Output the [X, Y] coordinate of the center of the cell containing the given text.  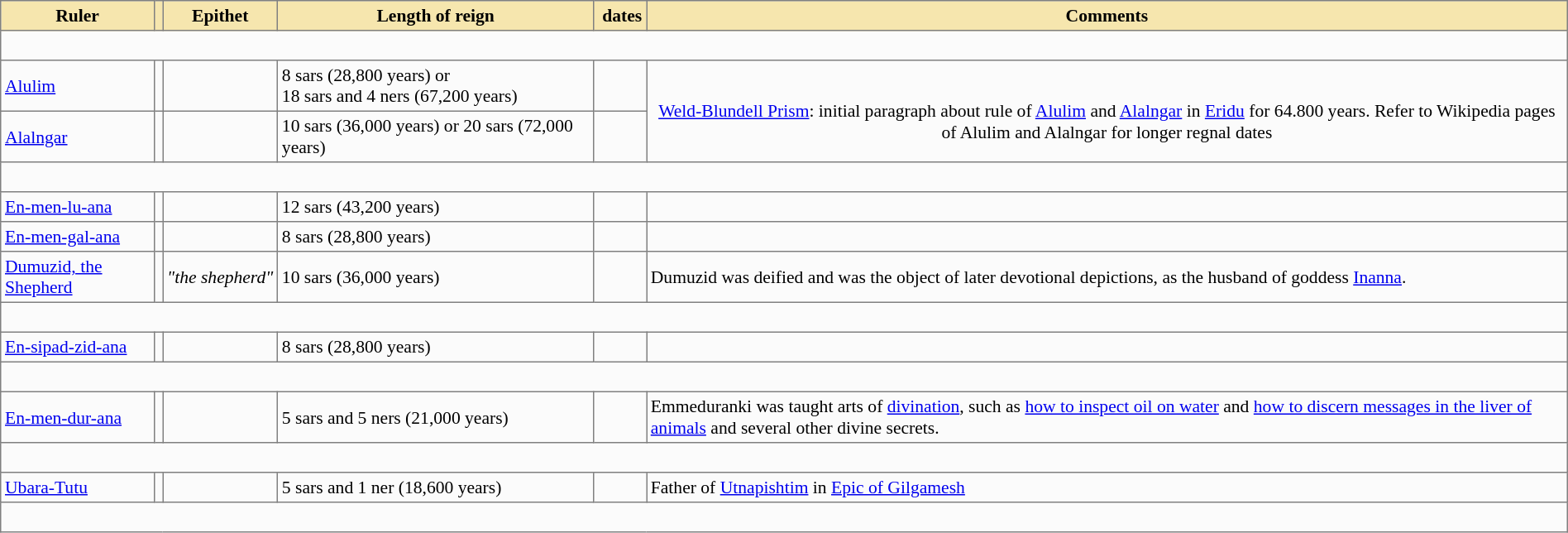
En-men-gal-ana [78, 237]
8 sars (28,800 years) or18 sars and 4 ners (67,200 years) [436, 86]
10 sars (36,000 years) [436, 277]
Father of Utnapishtim in Epic of Gilgamesh [1107, 487]
Alalngar [78, 137]
En-men-dur-ana [78, 417]
12 sars (43,200 years) [436, 207]
En-men-lu-ana [78, 207]
Ubara-Tutu [78, 487]
"the shepherd" [220, 277]
Alulim [78, 86]
10 sars (36,000 years) or 20 sars (72,000 years) [436, 137]
Dumuzid was deified and was the object of later devotional depictions, as the husband of goddess Inanna. [1107, 277]
Comments [1107, 16]
dates [620, 16]
Dumuzid, the Shepherd [78, 277]
En-sipad-zid-ana [78, 347]
Ruler [78, 16]
5 sars and 1 ner (18,600 years) [436, 487]
5 sars and 5 ners (21,000 years) [436, 417]
Epithet [220, 16]
Length of reign [436, 16]
